Identify which cell holds the provided text, then report its (x, y) central coordinate. 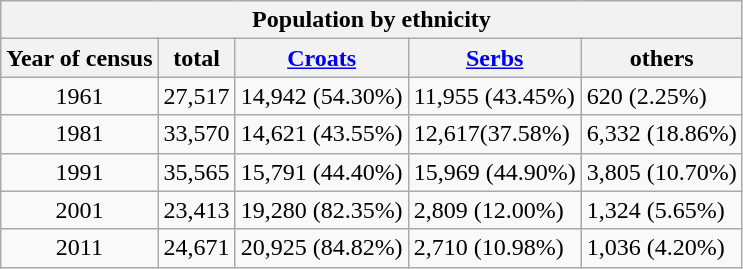
27,517 (196, 96)
1991 (80, 172)
15,969 (44.90%) (494, 172)
1981 (80, 134)
12,617(37.58%) (494, 134)
3,805 (10.70%) (662, 172)
35,565 (196, 172)
14,942 (54.30%) (322, 96)
11,955 (43.45%) (494, 96)
Croats (322, 58)
2,809 (12.00%) (494, 210)
14,621 (43.55%) (322, 134)
2001 (80, 210)
2011 (80, 248)
24,671 (196, 248)
Population by ethnicity (372, 20)
Year of census (80, 58)
33,570 (196, 134)
15,791 (44.40%) (322, 172)
Serbs (494, 58)
total (196, 58)
1,036 (4.20%) (662, 248)
620 (2.25%) (662, 96)
6,332 (18.86%) (662, 134)
19,280 (82.35%) (322, 210)
others (662, 58)
2,710 (10.98%) (494, 248)
1961 (80, 96)
23,413 (196, 210)
20,925 (84.82%) (322, 248)
1,324 (5.65%) (662, 210)
